Determine the (X, Y) coordinate at the center of the cell enclosing the given text.  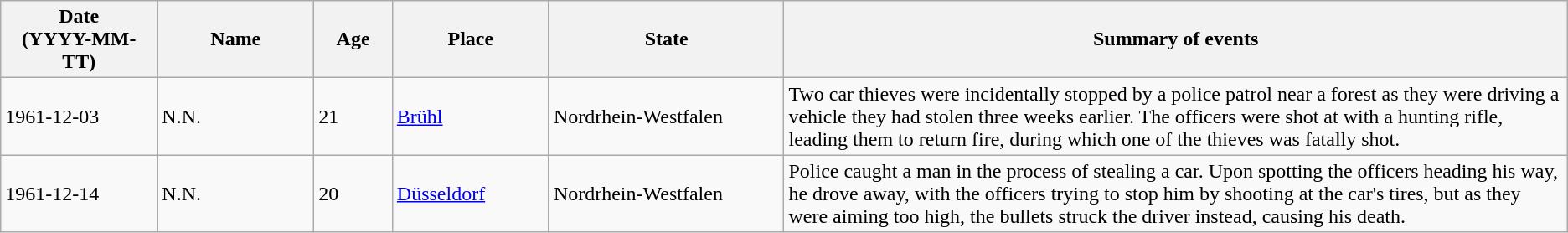
Name (236, 39)
1961-12-14 (79, 194)
Date(YYYY-MM-TT) (79, 39)
21 (353, 116)
1961-12-03 (79, 116)
State (667, 39)
Age (353, 39)
Brühl (471, 116)
20 (353, 194)
Place (471, 39)
Düsseldorf (471, 194)
Summary of events (1176, 39)
